Pinpoint the cell where the given text exists, returning its (x, y) midpoint coordinate. 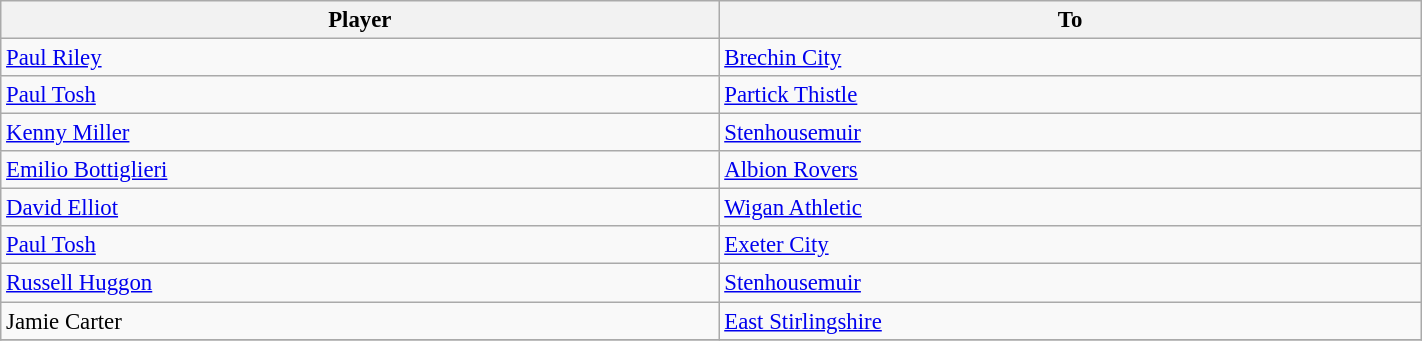
Russell Huggon (360, 283)
Partick Thistle (1070, 95)
Brechin City (1070, 58)
Jamie Carter (360, 321)
Albion Rovers (1070, 170)
Wigan Athletic (1070, 208)
David Elliot (360, 208)
East Stirlingshire (1070, 321)
To (1070, 20)
Paul Riley (360, 58)
Kenny Miller (360, 133)
Emilio Bottiglieri (360, 170)
Exeter City (1070, 245)
Player (360, 20)
